Scan for the cell matching the given text and deliver its (X, Y) coordinate at center. 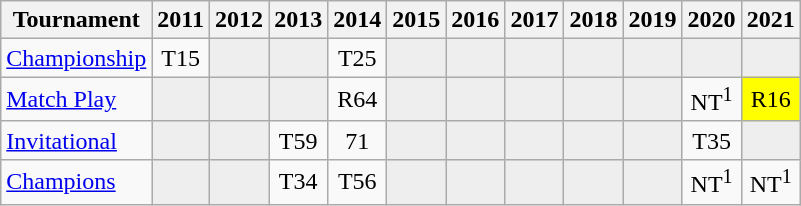
2017 (534, 20)
Champions (76, 182)
Match Play (76, 100)
T25 (358, 58)
2021 (770, 20)
Tournament (76, 20)
2013 (298, 20)
T35 (712, 140)
T56 (358, 182)
2015 (416, 20)
2020 (712, 20)
2019 (652, 20)
2016 (476, 20)
R16 (770, 100)
2014 (358, 20)
2011 (181, 20)
T34 (298, 182)
T59 (298, 140)
T15 (181, 58)
2018 (594, 20)
Invitational (76, 140)
R64 (358, 100)
Championship (76, 58)
71 (358, 140)
2012 (240, 20)
